For the text-containing cell, return its midpoint in (x, y) coordinate format. 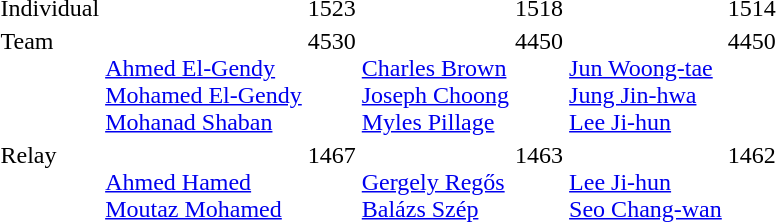
4450 (540, 82)
Charles BrownJoseph ChoongMyles Pillage (435, 82)
Jun Woong-taeJung Jin-hwaLee Ji-hun (646, 82)
Ahmed El-GendyMohamed El-GendyMohanad Shaban (204, 82)
4530 (332, 82)
